Determine the [x, y] coordinate at the center of the cell enclosing the given text.  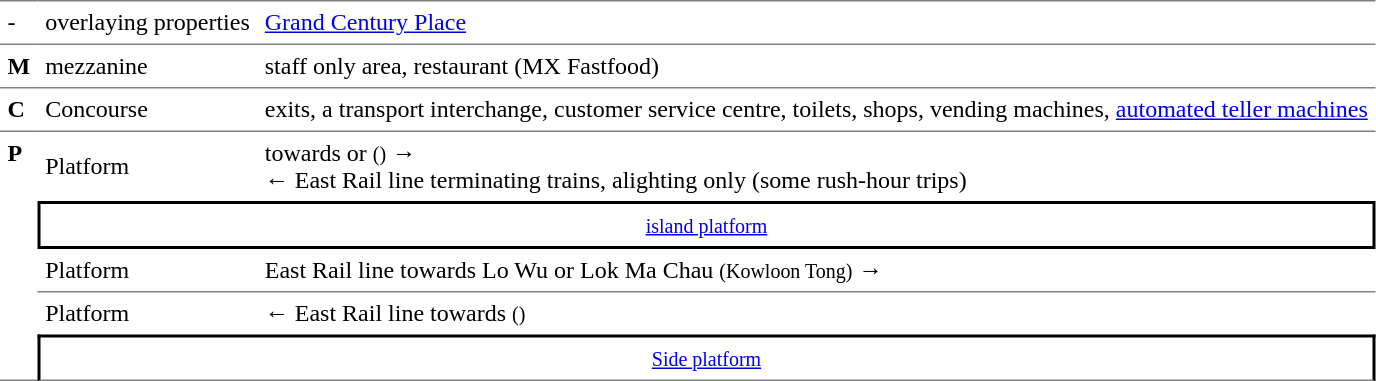
overlaying properties [148, 22]
M [19, 67]
← East Rail line towards () [816, 313]
Side platform [707, 357]
East Rail line towards Lo Wu or Lok Ma Chau (Kowloon Tong) → [816, 271]
Grand Century Place [816, 22]
island platform [707, 225]
mezzanine [148, 67]
C [19, 110]
- [19, 22]
staff only area, restaurant (MX Fastfood) [816, 67]
towards or () →← East Rail line terminating trains, alighting only (some rush-hour trips) [816, 166]
P [19, 256]
Concourse [148, 110]
exits, a transport interchange, customer service centre, toilets, shops, vending machines, automated teller machines [816, 110]
